For the text-containing cell, return its midpoint in (x, y) coordinate format. 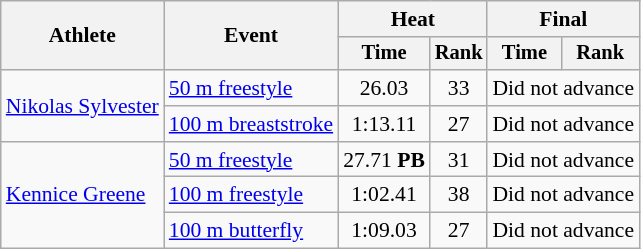
1:13.11 (384, 124)
Kennice Greene (82, 196)
38 (459, 195)
1:02.41 (384, 195)
Final (563, 19)
1:09.03 (384, 231)
27.71 PB (384, 160)
Event (251, 36)
100 m butterfly (251, 231)
100 m freestyle (251, 195)
100 m breaststroke (251, 124)
31 (459, 160)
Nikolas Sylvester (82, 106)
33 (459, 88)
26.03 (384, 88)
Heat (412, 19)
Athlete (82, 36)
